Output the (x, y) coordinate of the center of the cell containing the given text.  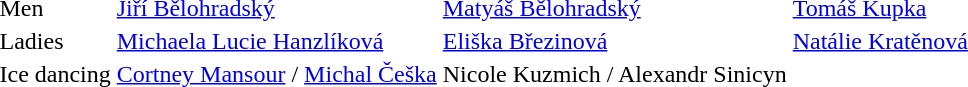
Eliška Březinová (614, 41)
Michaela Lucie Hanzlíková (276, 41)
